Search for the cell housing the specified text and yield its (x, y) center coordinate. 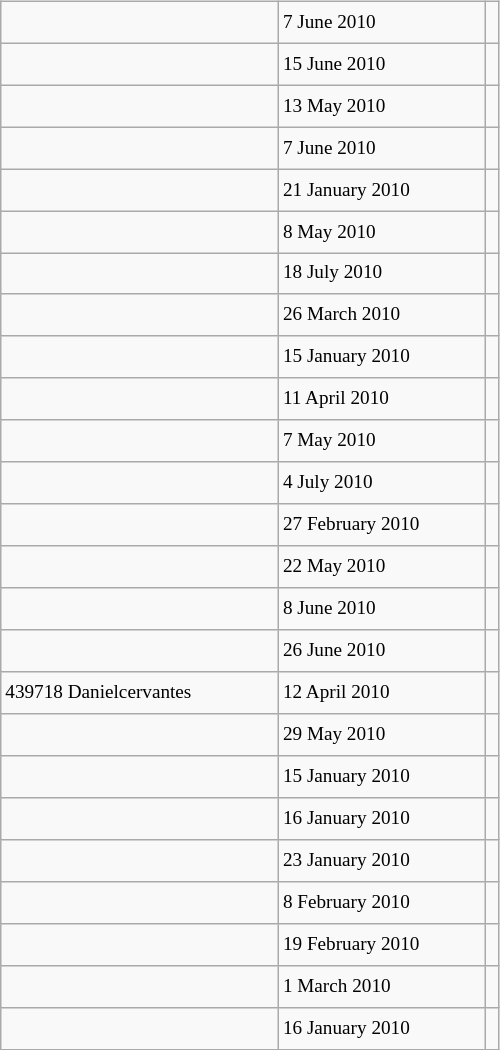
26 March 2010 (382, 315)
7 May 2010 (382, 441)
1 March 2010 (382, 986)
8 May 2010 (382, 232)
15 June 2010 (382, 64)
12 April 2010 (382, 693)
21 January 2010 (382, 190)
4 July 2010 (382, 483)
23 January 2010 (382, 861)
11 April 2010 (382, 399)
26 June 2010 (382, 651)
22 May 2010 (382, 567)
8 February 2010 (382, 902)
29 May 2010 (382, 735)
13 May 2010 (382, 106)
19 February 2010 (382, 944)
18 July 2010 (382, 274)
8 June 2010 (382, 609)
439718 Danielcervantes (140, 693)
27 February 2010 (382, 525)
